Identify which cell holds the provided text, then report its (x, y) central coordinate. 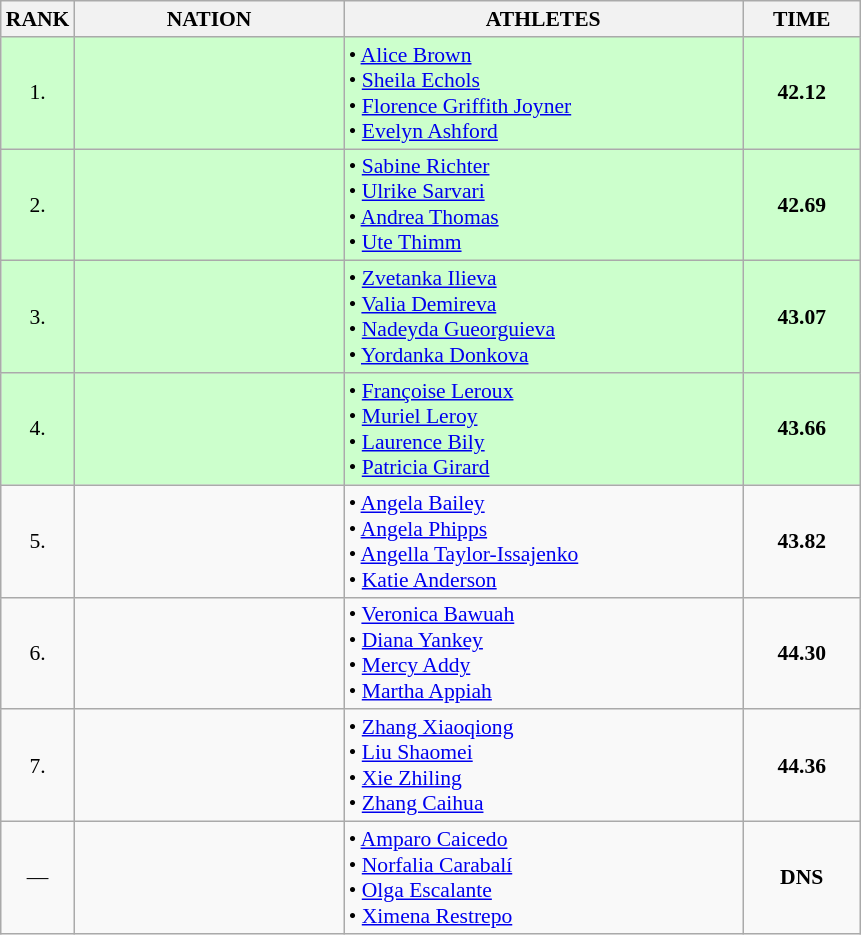
42.12 (802, 93)
• Veronica Bawuah• Diana Yankey• Mercy Addy• Martha Appiah (544, 653)
4. (38, 429)
RANK (38, 19)
• Zhang Xiaoqiong• Liu Shaomei• Xie Zhiling• Zhang Caihua (544, 766)
1. (38, 93)
6. (38, 653)
44.36 (802, 766)
44.30 (802, 653)
5. (38, 541)
• Sabine Richter• Ulrike Sarvari• Andrea Thomas• Ute Thimm (544, 205)
• Angela Bailey• Angela Phipps• Angella Taylor-Issajenko• Katie Anderson (544, 541)
43.66 (802, 429)
• Françoise Leroux• Muriel Leroy• Laurence Bily• Patricia Girard (544, 429)
• Alice Brown• Sheila Echols• Florence Griffith Joyner• Evelyn Ashford (544, 93)
7. (38, 766)
NATION (208, 19)
DNS (802, 878)
• Zvetanka Ilieva• Valia Demireva• Nadeyda Gueorguieva• Yordanka Donkova (544, 317)
42.69 (802, 205)
43.07 (802, 317)
TIME (802, 19)
2. (38, 205)
— (38, 878)
43.82 (802, 541)
• Amparo Caicedo• Norfalia Carabalí• Olga Escalante• Ximena Restrepo (544, 878)
3. (38, 317)
ATHLETES (544, 19)
